Detect which cell encompasses the target text, then output its (X, Y) center coordinate. 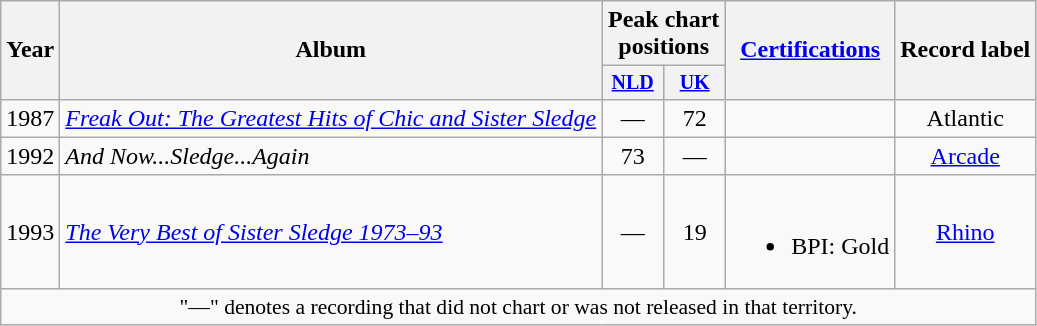
1987 (30, 118)
Rhino (966, 232)
And Now...Sledge...Again (331, 156)
NLD (633, 82)
1992 (30, 156)
BPI: Gold (810, 232)
Atlantic (966, 118)
Freak Out: The Greatest Hits of Chic and Sister Sledge (331, 118)
Album (331, 50)
Arcade (966, 156)
72 (695, 118)
Year (30, 50)
The Very Best of Sister Sledge 1973–93 (331, 232)
73 (633, 156)
19 (695, 232)
UK (695, 82)
Certifications (810, 50)
"—" denotes a recording that did not chart or was not released in that territory. (518, 306)
1993 (30, 232)
Record label (966, 50)
Peak chart positions (664, 34)
